Determine the [X, Y] coordinate at the center of the cell enclosing the given text.  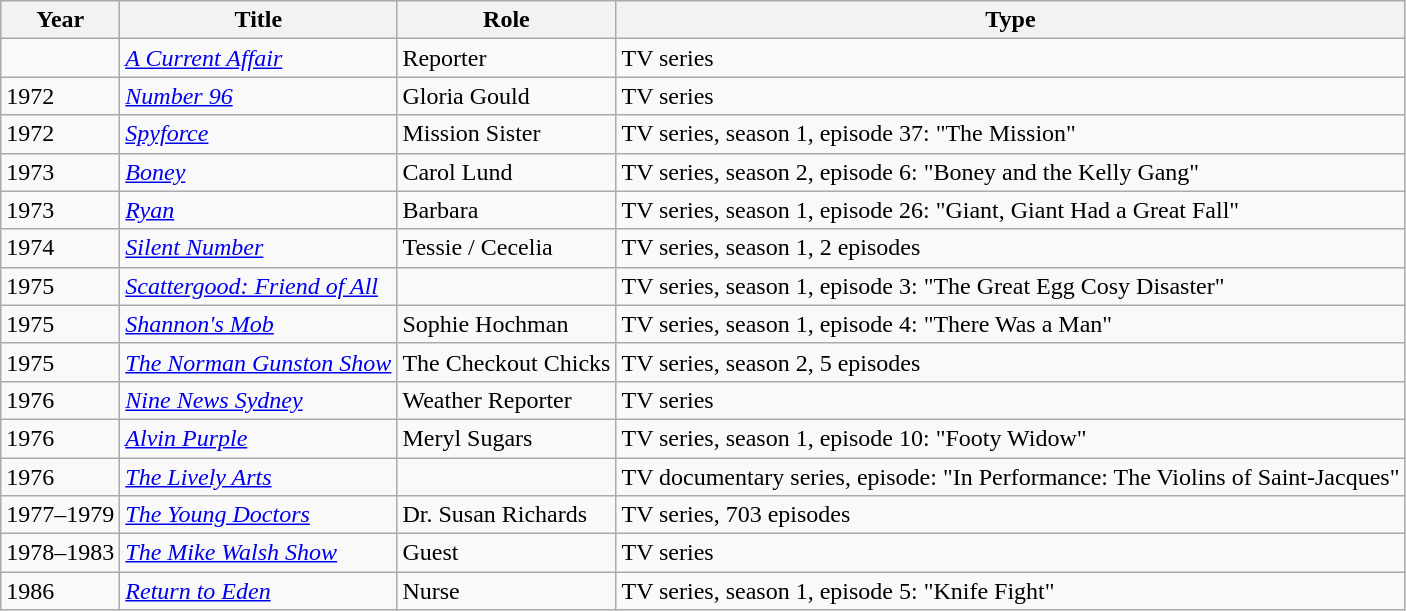
1978–1983 [60, 553]
TV series, season 1, episode 10: "Footy Widow" [1010, 438]
Return to Eden [258, 591]
Role [506, 20]
Reporter [506, 58]
TV series, 703 episodes [1010, 515]
Boney [258, 172]
The Young Doctors [258, 515]
The Checkout Chicks [506, 362]
TV series, season 1, episode 26: "Giant, Giant Had a Great Fall" [1010, 210]
The Norman Gunston Show [258, 362]
Title [258, 20]
Weather Reporter [506, 400]
Sophie Hochman [506, 324]
TV series, season 2, 5 episodes [1010, 362]
Year [60, 20]
Shannon's Mob [258, 324]
A Current Affair [258, 58]
Gloria Gould [506, 96]
1986 [60, 591]
Nurse [506, 591]
TV series, season 1, episode 37: "The Mission" [1010, 134]
Carol Lund [506, 172]
The Mike Walsh Show [258, 553]
Spyforce [258, 134]
Dr. Susan Richards [506, 515]
Guest [506, 553]
The Lively Arts [258, 477]
Number 96 [258, 96]
Scattergood: Friend of All [258, 286]
TV series, season 1, episode 5: "Knife Fight" [1010, 591]
TV series, season 2, episode 6: "Boney and the Kelly Gang" [1010, 172]
Mission Sister [506, 134]
Barbara [506, 210]
1977–1979 [60, 515]
TV series, season 1, episode 4: "There Was a Man" [1010, 324]
Meryl Sugars [506, 438]
TV series, season 1, episode 3: "The Great Egg Cosy Disaster" [1010, 286]
Ryan [258, 210]
Alvin Purple [258, 438]
TV documentary series, episode: "In Performance: The Violins of Saint-Jacques" [1010, 477]
Type [1010, 20]
Nine News Sydney [258, 400]
Silent Number [258, 248]
Tessie / Cecelia [506, 248]
1974 [60, 248]
TV series, season 1, 2 episodes [1010, 248]
